Search for the cell housing the specified text and yield its (X, Y) center coordinate. 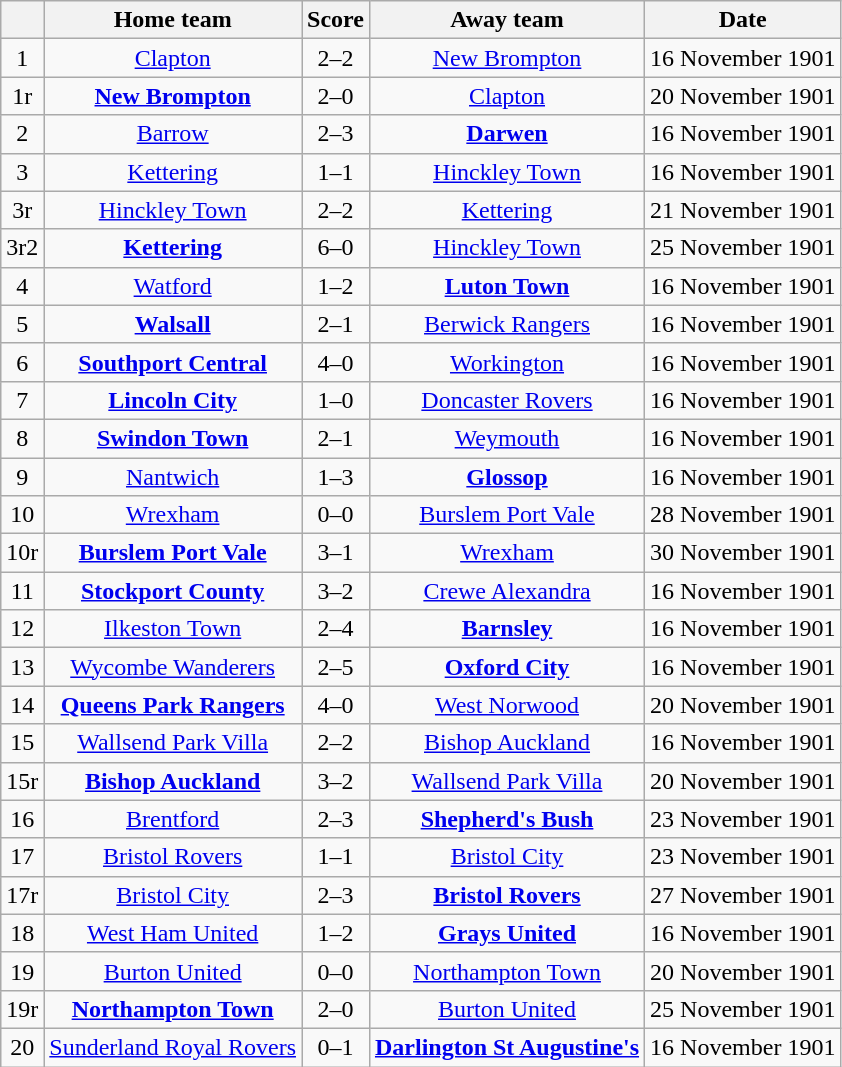
Weymouth (506, 438)
7 (22, 400)
Queens Park Rangers (173, 705)
14 (22, 705)
Barrow (173, 134)
19r (22, 1009)
Stockport County (173, 591)
Southport Central (173, 362)
18 (22, 933)
6 (22, 362)
2 (22, 134)
30 November 1901 (743, 553)
2–5 (336, 667)
West Ham United (173, 933)
Nantwich (173, 477)
Glossop (506, 477)
Darlington St Augustine's (506, 1047)
Sunderland Royal Rovers (173, 1047)
Date (743, 20)
12 (22, 629)
17r (22, 895)
Grays United (506, 933)
1 (22, 58)
Lincoln City (173, 400)
16 (22, 819)
10r (22, 553)
Shepherd's Bush (506, 819)
3r (22, 210)
9 (22, 477)
Workington (506, 362)
1–0 (336, 400)
Doncaster Rovers (506, 400)
15 (22, 743)
Watford (173, 286)
3–1 (336, 553)
Darwen (506, 134)
21 November 1901 (743, 210)
20 (22, 1047)
Luton Town (506, 286)
Barnsley (506, 629)
Score (336, 20)
3 (22, 172)
3r2 (22, 248)
8 (22, 438)
Crewe Alexandra (506, 591)
1r (22, 96)
Away team (506, 20)
28 November 1901 (743, 515)
Oxford City (506, 667)
11 (22, 591)
13 (22, 667)
Swindon Town (173, 438)
19 (22, 971)
5 (22, 324)
6–0 (336, 248)
27 November 1901 (743, 895)
1–3 (336, 477)
15r (22, 781)
2–4 (336, 629)
Wycombe Wanderers (173, 667)
Berwick Rangers (506, 324)
Ilkeston Town (173, 629)
4 (22, 286)
West Norwood (506, 705)
Home team (173, 20)
10 (22, 515)
Walsall (173, 324)
Brentford (173, 819)
0–1 (336, 1047)
17 (22, 857)
